Scan for the cell matching the given text and deliver its [x, y] coordinate at center. 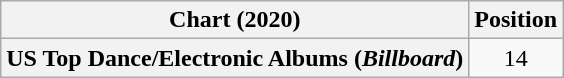
Chart (2020) [235, 20]
US Top Dance/Electronic Albums (Billboard) [235, 58]
14 [516, 58]
Position [516, 20]
